Find where the given text appears and provide that cell's center as [X, Y] coordinate. 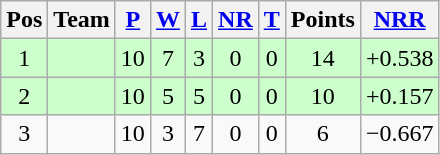
NR [236, 20]
W [168, 20]
14 [322, 58]
2 [24, 96]
P [132, 20]
+0.538 [400, 58]
6 [322, 134]
T [272, 20]
L [198, 20]
NRR [400, 20]
1 [24, 58]
+0.157 [400, 96]
Team [82, 20]
Points [322, 20]
−0.667 [400, 134]
Pos [24, 20]
